Provide the (x, y) coordinate of the cell's center where the given text is located.  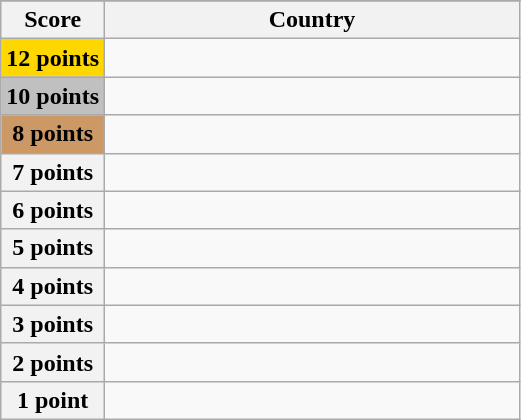
10 points (53, 96)
Country (312, 20)
3 points (53, 324)
5 points (53, 248)
4 points (53, 286)
2 points (53, 362)
Score (53, 20)
6 points (53, 210)
1 point (53, 400)
7 points (53, 172)
12 points (53, 58)
8 points (53, 134)
